Detect which cell encompasses the target text, then output its (X, Y) center coordinate. 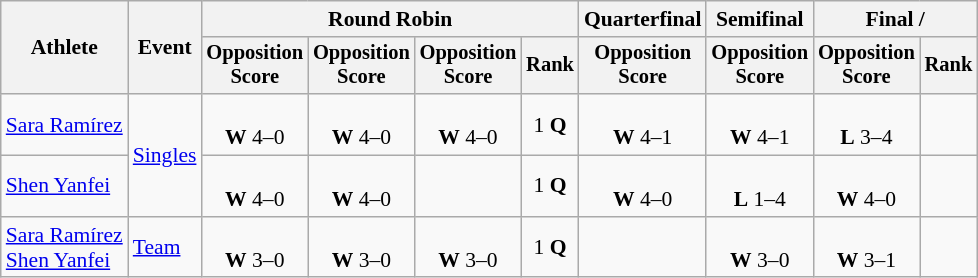
Final / (895, 19)
L 3–4 (866, 124)
Shen Yanfei (64, 186)
Event (165, 48)
Round Robin (390, 19)
L 1–4 (760, 186)
Athlete (64, 48)
Quarterfinal (643, 19)
Sara RamírezShen Yanfei (64, 248)
Team (165, 248)
Semifinal (760, 19)
W 3–1 (866, 248)
Singles (165, 155)
Sara Ramírez (64, 124)
